Extract the [x, y] coordinate from the center of the cell holding the provided text.  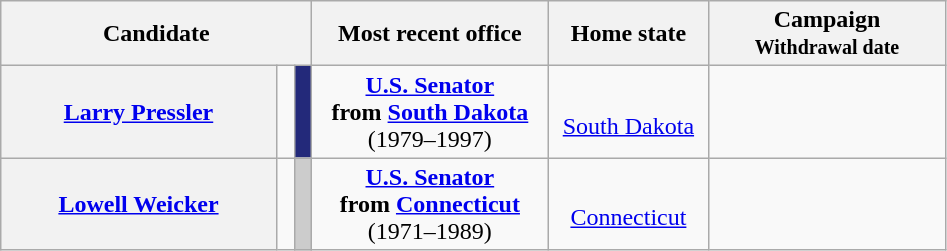
South Dakota [628, 112]
Connecticut [628, 204]
Home state [628, 34]
U.S. Senatorfrom South Dakota(1979–1997) [430, 112]
Most recent office [430, 34]
Larry Pressler [138, 112]
CampaignWithdrawal date [827, 34]
U.S. Senatorfrom Connecticut(1971–1989) [430, 204]
Lowell Weicker [138, 204]
Candidate [156, 34]
